Pinpoint the cell where the given text exists, returning its (X, Y) midpoint coordinate. 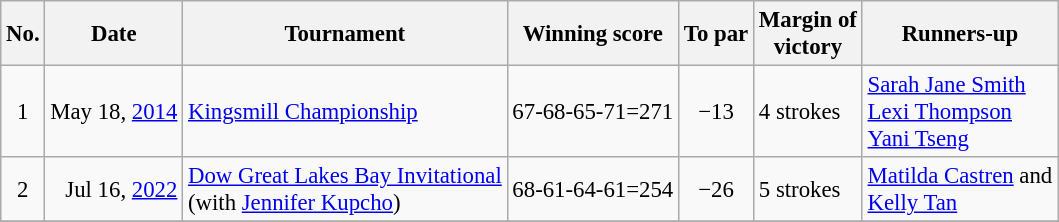
−26 (716, 190)
May 18, 2014 (114, 112)
1 (23, 112)
2 (23, 190)
No. (23, 34)
To par (716, 34)
67-68-65-71=271 (593, 112)
68-61-64-61=254 (593, 190)
Date (114, 34)
Matilda Castren and Kelly Tan (960, 190)
Winning score (593, 34)
Margin ofvictory (808, 34)
Kingsmill Championship (345, 112)
Tournament (345, 34)
Sarah Jane Smith Lexi Thompson Yani Tseng (960, 112)
4 strokes (808, 112)
Dow Great Lakes Bay Invitational (with Jennifer Kupcho) (345, 190)
Runners-up (960, 34)
−13 (716, 112)
5 strokes (808, 190)
Jul 16, 2022 (114, 190)
